Search for the cell housing the specified text and yield its [X, Y] center coordinate. 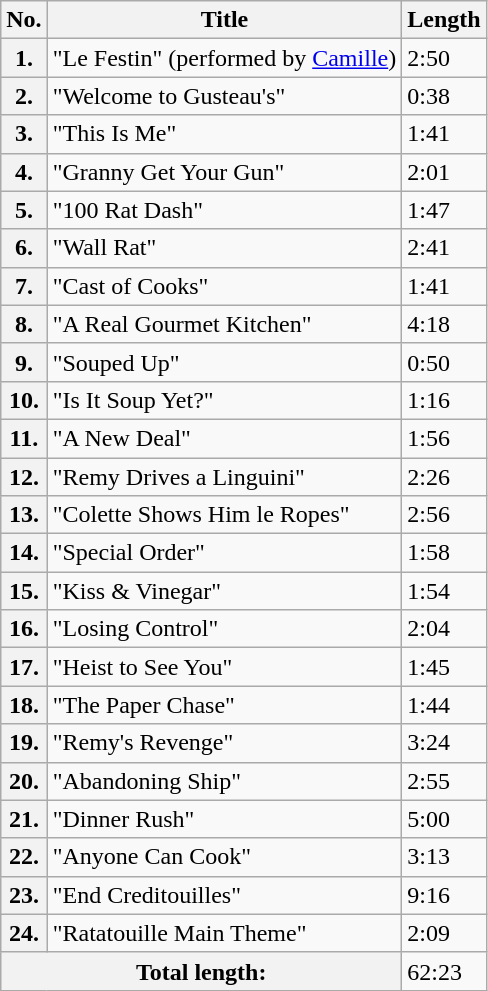
5. [24, 210]
5:00 [444, 819]
"Granny Get Your Gun" [224, 172]
1:45 [444, 667]
"Wall Rat" [224, 248]
"100 Rat Dash" [224, 210]
"A Real Gourmet Kitchen" [224, 324]
"Anyone Can Cook" [224, 857]
"Losing Control" [224, 629]
"Is It Soup Yet?" [224, 400]
10. [24, 400]
12. [24, 477]
0:50 [444, 362]
2:50 [444, 58]
14. [24, 553]
1:47 [444, 210]
4. [24, 172]
"This Is Me" [224, 134]
7. [24, 286]
2:55 [444, 781]
"Ratatouille Main Theme" [224, 933]
"Welcome to Gusteau's" [224, 96]
15. [24, 591]
No. [24, 20]
18. [24, 705]
"Dinner Rush" [224, 819]
3:13 [444, 857]
"Kiss & Vinegar" [224, 591]
"Souped Up" [224, 362]
2. [24, 96]
21. [24, 819]
2:56 [444, 515]
6. [24, 248]
20. [24, 781]
1:16 [444, 400]
"Abandoning Ship" [224, 781]
3. [24, 134]
3:24 [444, 743]
"Heist to See You" [224, 667]
9:16 [444, 895]
"Colette Shows Him le Ropes" [224, 515]
1:54 [444, 591]
1:44 [444, 705]
8. [24, 324]
17. [24, 667]
9. [24, 362]
4:18 [444, 324]
2:09 [444, 933]
Title [224, 20]
"Remy's Revenge" [224, 743]
"A New Deal" [224, 438]
11. [24, 438]
24. [24, 933]
22. [24, 857]
2:41 [444, 248]
2:26 [444, 477]
19. [24, 743]
23. [24, 895]
16. [24, 629]
0:38 [444, 96]
"End Creditouilles" [224, 895]
Total length: [202, 971]
"Special Order" [224, 553]
"The Paper Chase" [224, 705]
62:23 [444, 971]
"Remy Drives a Linguini" [224, 477]
"Le Festin" (performed by Camille) [224, 58]
1:58 [444, 553]
2:01 [444, 172]
13. [24, 515]
"Cast of Cooks" [224, 286]
Length [444, 20]
1. [24, 58]
2:04 [444, 629]
1:56 [444, 438]
